Pinpoint the cell where the given text exists, returning its (x, y) midpoint coordinate. 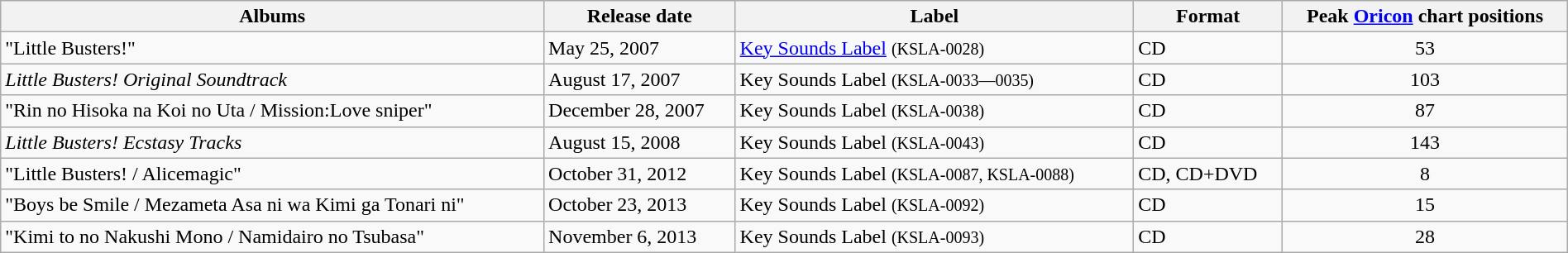
87 (1426, 111)
Key Sounds Label (KSLA-0028) (935, 48)
Key Sounds Label (KSLA-0033—0035) (935, 79)
Albums (273, 17)
"Little Busters! / Alicemagic" (273, 174)
143 (1426, 142)
CD, CD+DVD (1208, 174)
15 (1426, 205)
Little Busters! Ecstasy Tracks (273, 142)
August 15, 2008 (640, 142)
"Kimi to no Nakushi Mono / Namidairo no Tsubasa" (273, 236)
"Rin no Hisoka na Koi no Uta / Mission:Love sniper" (273, 111)
October 23, 2013 (640, 205)
103 (1426, 79)
May 25, 2007 (640, 48)
December 28, 2007 (640, 111)
Key Sounds Label (KSLA-0093) (935, 236)
Key Sounds Label (KSLA-0038) (935, 111)
28 (1426, 236)
Peak Oricon chart positions (1426, 17)
November 6, 2013 (640, 236)
Format (1208, 17)
53 (1426, 48)
"Little Busters!" (273, 48)
Key Sounds Label (KSLA-0043) (935, 142)
August 17, 2007 (640, 79)
Key Sounds Label (KSLA-0087, KSLA-0088) (935, 174)
8 (1426, 174)
Release date (640, 17)
Little Busters! Original Soundtrack (273, 79)
Key Sounds Label (KSLA-0092) (935, 205)
October 31, 2012 (640, 174)
"Boys be Smile / Mezameta Asa ni wa Kimi ga Tonari ni" (273, 205)
Label (935, 17)
